Return [x, y] of the center of cell containing provided text 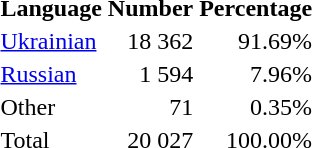
1 594 [150, 74]
18 362 [150, 41]
71 [150, 107]
